Provide the [X, Y] coordinate of the cell's center where the given text is located.  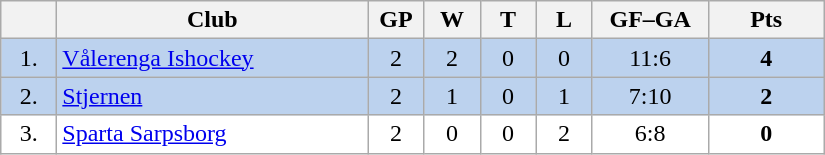
1. [29, 58]
Sparta Sarpsborg [212, 134]
Pts [766, 20]
4 [766, 58]
L [564, 20]
7:10 [650, 96]
Vålerenga Ishockey [212, 58]
GP [396, 20]
W [452, 20]
Club [212, 20]
3. [29, 134]
6:8 [650, 134]
GF–GA [650, 20]
11:6 [650, 58]
2. [29, 96]
Stjernen [212, 96]
T [508, 20]
